Search for the cell housing the specified text and yield its (x, y) center coordinate. 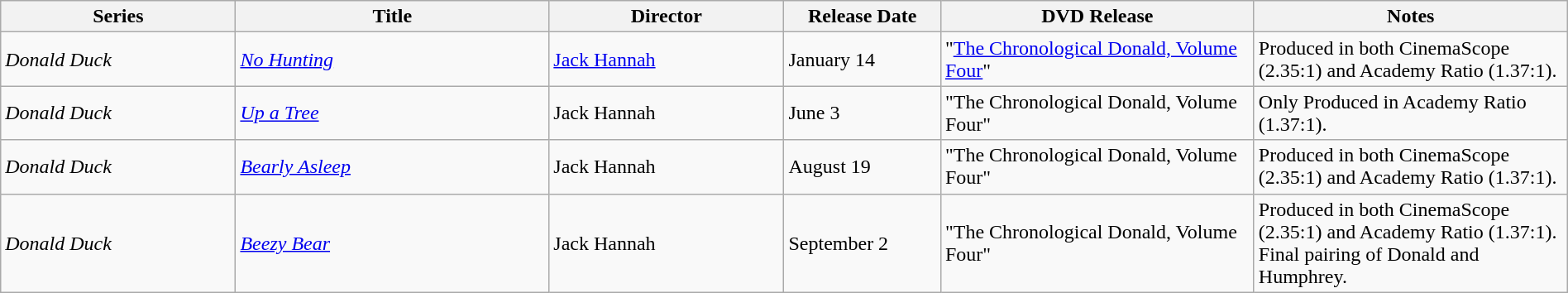
Up a Tree (392, 113)
DVD Release (1097, 17)
September 2 (862, 243)
Release Date (862, 17)
Notes (1411, 17)
Bearly Asleep (392, 167)
Only Produced in Academy Ratio (1.37:1). (1411, 113)
Beezy Bear (392, 243)
August 19 (862, 167)
January 14 (862, 60)
Director (667, 17)
Series (118, 17)
Produced in both CinemaScope (2.35:1) and Academy Ratio (1.37:1).Final pairing of Donald and Humphrey. (1411, 243)
Title (392, 17)
June 3 (862, 113)
No Hunting (392, 60)
